Scan for the cell matching the given text and deliver its (X, Y) coordinate at center. 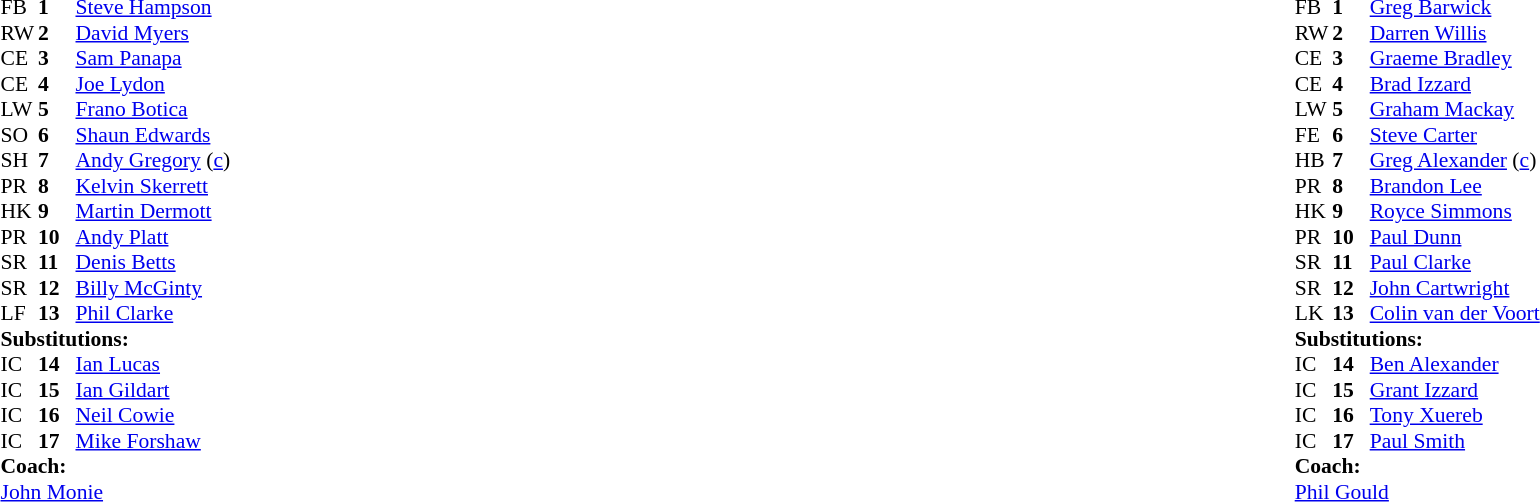
Colin van der Voort (1455, 313)
Graham Mackay (1455, 109)
LK (1314, 313)
Andy Platt (154, 237)
Shaun Edwards (154, 135)
Denis Betts (154, 263)
Graeme Bradley (1455, 59)
Royce Simmons (1455, 211)
Sam Panapa (154, 59)
Joe Lydon (154, 84)
Mike Forshaw (154, 441)
Kelvin Skerrett (154, 186)
Grant Izzard (1455, 390)
Andy Gregory (c) (154, 161)
Ian Lucas (154, 365)
Paul Smith (1455, 441)
Neil Cowie (154, 415)
Ben Alexander (1455, 365)
Ian Gildart (154, 390)
HB (1314, 161)
Darren Willis (1455, 33)
LF (19, 313)
Steve Carter (1455, 135)
Tony Xuereb (1455, 415)
FE (1314, 135)
Brandon Lee (1455, 186)
Phil Clarke (154, 313)
Billy McGinty (154, 288)
Frano Botica (154, 109)
Greg Alexander (c) (1455, 161)
David Myers (154, 33)
Martin Dermott (154, 211)
SO (19, 135)
John Cartwright (1455, 288)
SH (19, 161)
Brad Izzard (1455, 84)
Paul Clarke (1455, 263)
Paul Dunn (1455, 237)
